Detect which cell encompasses the target text, then output its [X, Y] center coordinate. 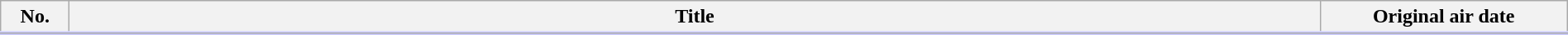
Original air date [1444, 17]
No. [35, 17]
Title [695, 17]
